Return the (x, y) coordinate for the center point of the cell that contains the specified text.  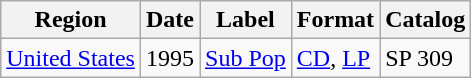
Catalog (426, 20)
SP 309 (426, 58)
Date (170, 20)
CD, LP (335, 58)
1995 (170, 58)
Sub Pop (246, 58)
United States (71, 58)
Region (71, 20)
Format (335, 20)
Label (246, 20)
